Identify which cell holds the provided text, then report its [x, y] central coordinate. 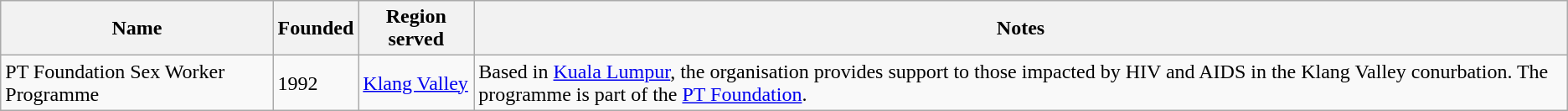
Klang Valley [416, 82]
PT Foundation Sex Worker Programme [137, 82]
Notes [1021, 29]
Name [137, 29]
Founded [316, 29]
1992 [316, 82]
Region served [416, 29]
